Find where the given text appears and provide that cell's center as (x, y) coordinate. 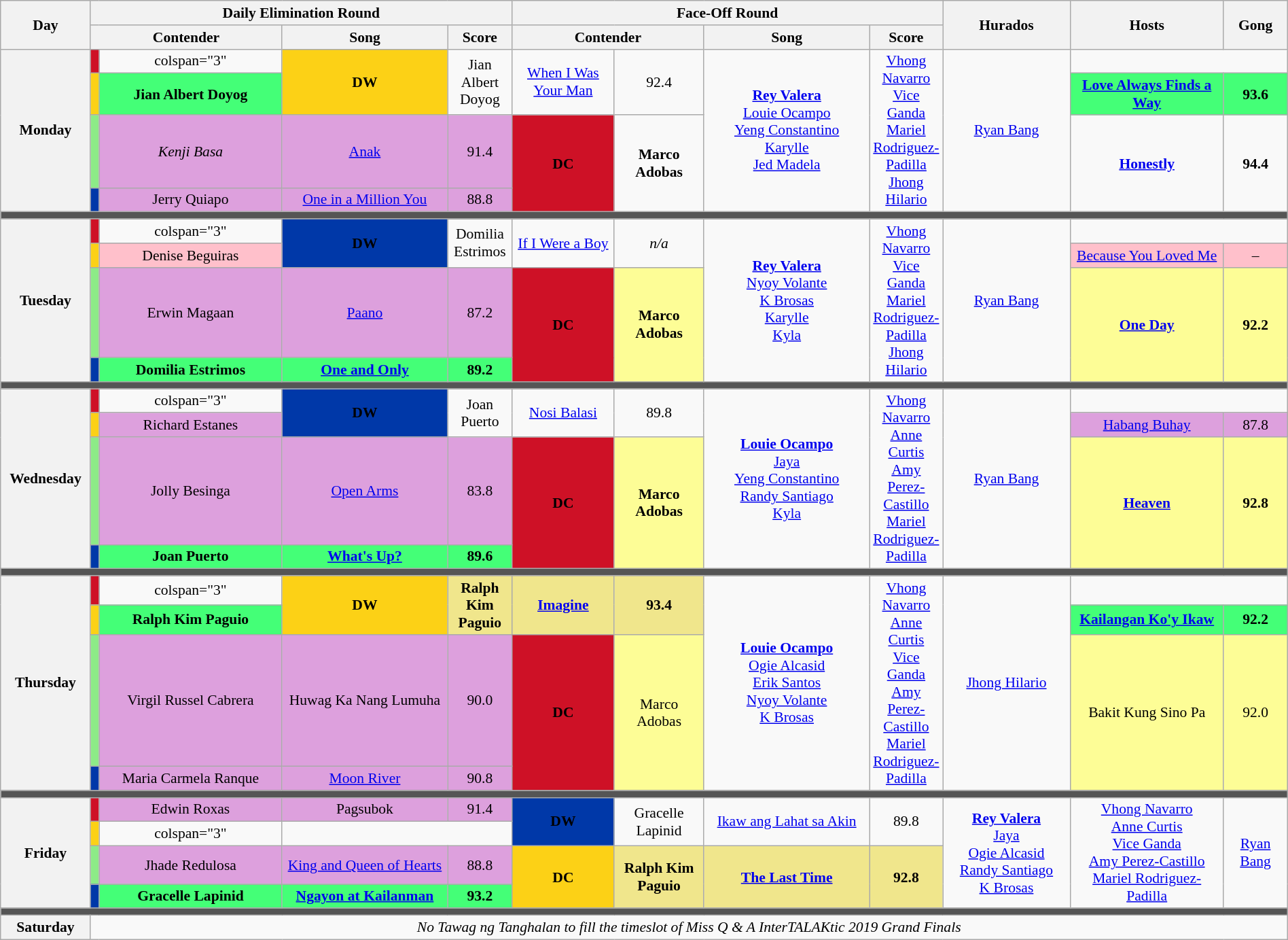
Ikaw ang Lahat sa Akin (787, 821)
Vhong NavarroAnne CurtisAmy Perez-CastilloMariel Rodriguez-Padilla (906, 478)
Jerry Quiapo (190, 200)
Friday (46, 852)
Imagine (564, 605)
Anak (365, 151)
Kailangan Ko'y Ikaw (1147, 620)
90.8 (480, 779)
Jhong Hilario (1007, 683)
One Day (1147, 324)
Because You Loved Me (1147, 256)
87.8 (1255, 425)
Louie OcampoJayaYeng ConstantinoRandy SantiagoKyla (787, 478)
Jolly Besinga (190, 491)
93.6 (1255, 94)
87.2 (480, 313)
Moon River (365, 779)
Erwin Magaan (190, 313)
Open Arms (365, 491)
Face-Off Round (728, 13)
Hurados (1007, 24)
Rey ValeraJayaOgie AlcasidRandy SantiagoK Brosas (1007, 852)
93.4 (659, 605)
90.0 (480, 701)
The Last Time (787, 877)
Maria Carmela Ranque (190, 779)
Huwag Ka Nang Lumuha (365, 701)
Bakit Kung Sino Pa (1147, 713)
Day (46, 24)
Pagsubok (365, 810)
89.6 (480, 557)
Virgil Russel Cabrera (190, 701)
Denise Beguiras (190, 256)
Saturday (46, 928)
If I Were a Boy (564, 243)
92.0 (1255, 713)
Gong (1255, 24)
93.2 (480, 897)
Thursday (46, 683)
94.4 (1255, 163)
83.8 (480, 491)
Honestly (1147, 163)
Louie OcampoOgie AlcasidErik SantosNyoy VolanteK Brosas (787, 683)
Hosts (1147, 24)
Ngayon at Kailanman (365, 897)
King and Queen of Hearts (365, 865)
n/a (659, 243)
Edwin Roxas (190, 810)
Jhade Redulosa (190, 865)
When I Was Your Man (564, 82)
What's Up? (365, 557)
One in a Million You (365, 200)
Rey ValeraNyoy VolanteK BrosasKarylleKyla (787, 300)
Wednesday (46, 478)
Monday (46, 130)
No Tawag ng Tanghalan to fill the timeslot of Miss Q & A InterTALAKtic 2019 Grand Finals (689, 928)
Kenji Basa (190, 151)
Love Always Finds a Way (1147, 94)
One and Only (365, 370)
Richard Estanes (190, 425)
92.4 (659, 82)
Daily Elimination Round (302, 13)
Heaven (1147, 503)
– (1255, 256)
Paano (365, 313)
Nosi Balasi (564, 413)
Habang Buhay (1147, 425)
89.2 (480, 370)
Rey ValeraLouie OcampoYeng ConstantinoKarylleJed Madela (787, 130)
Tuesday (46, 300)
